Search for the cell housing the specified text and yield its (x, y) center coordinate. 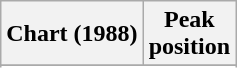
Chart (1988) (72, 34)
Peakposition (189, 34)
